Return [X, Y] of the center of cell containing provided text 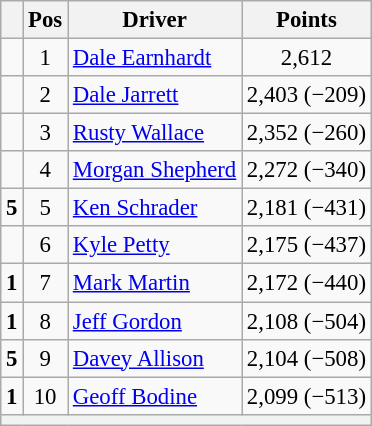
2,272 (−340) [307, 170]
8 [46, 321]
2,172 (−440) [307, 283]
Rusty Wallace [155, 133]
2,403 (−209) [307, 95]
Geoff Bodine [155, 396]
Points [307, 20]
2,104 (−508) [307, 358]
Mark Martin [155, 283]
2,175 (−437) [307, 245]
3 [46, 133]
7 [46, 283]
Dale Jarrett [155, 95]
Jeff Gordon [155, 321]
2,181 (−431) [307, 208]
2,108 (−504) [307, 321]
Kyle Petty [155, 245]
Pos [46, 20]
2,612 [307, 58]
Davey Allison [155, 358]
Morgan Shepherd [155, 170]
2 [46, 95]
Dale Earnhardt [155, 58]
2,352 (−260) [307, 133]
10 [46, 396]
2,099 (−513) [307, 396]
Ken Schrader [155, 208]
6 [46, 245]
Driver [155, 20]
4 [46, 170]
9 [46, 358]
